Identify which cell holds the provided text, then report its (x, y) central coordinate. 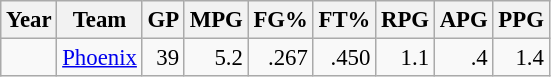
RPG (406, 20)
Team (100, 20)
FT% (344, 20)
APG (464, 20)
1.4 (521, 58)
FG% (280, 20)
MPG (216, 20)
39 (163, 58)
.450 (344, 58)
.4 (464, 58)
GP (163, 20)
.267 (280, 58)
Phoenix (100, 58)
PPG (521, 20)
5.2 (216, 58)
Year (29, 20)
1.1 (406, 58)
